Provide the (X, Y) coordinate of the cell's center where the given text is located.  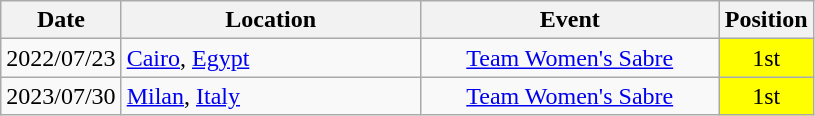
Location (270, 20)
Event (570, 20)
Date (61, 20)
Milan, Italy (270, 96)
Position (766, 20)
2022/07/23 (61, 58)
Cairo, Egypt (270, 58)
2023/07/30 (61, 96)
